Return the [X, Y] coordinate for the center point of the cell that contains the specified text.  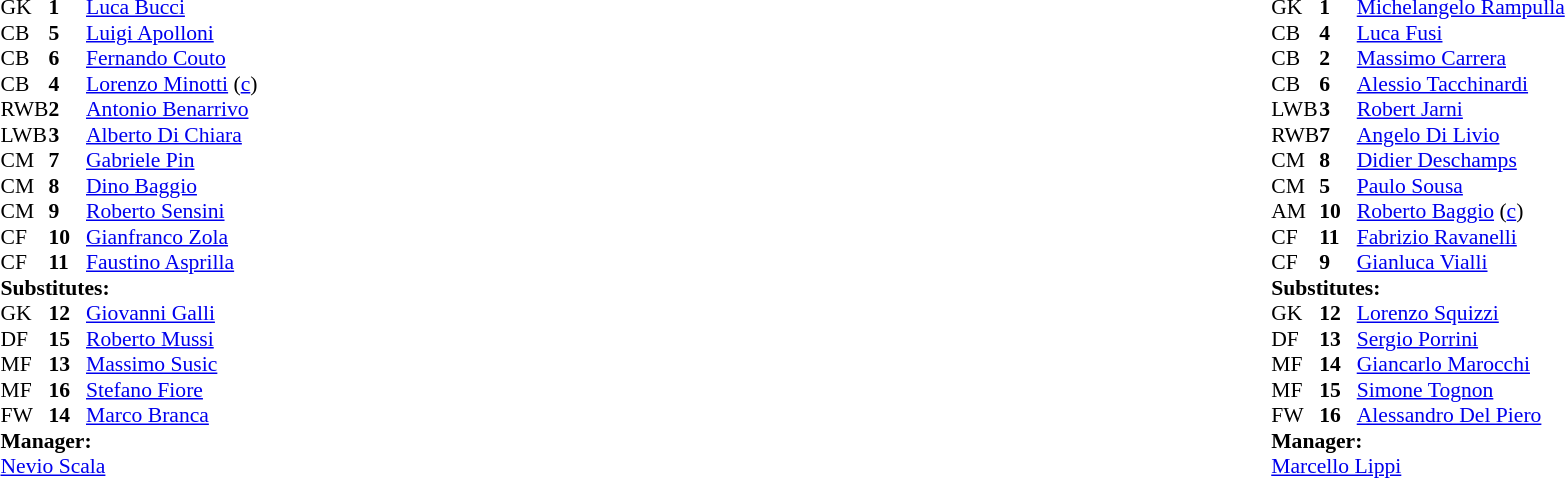
Roberto Sensini [172, 211]
Roberto Baggio (c) [1461, 211]
Luca Fusi [1461, 33]
Fernando Couto [172, 59]
Antonio Benarrivo [172, 109]
Massimo Susic [172, 365]
Dino Baggio [172, 186]
Gianfranco Zola [172, 237]
AM [1295, 211]
Gianluca Vialli [1461, 263]
Giovanni Galli [172, 313]
Faustino Asprilla [172, 263]
Paulo Sousa [1461, 186]
Gabriele Pin [172, 161]
Lorenzo Minotti (c) [172, 84]
Alessio Tacchinardi [1461, 84]
Alessandro Del Piero [1461, 415]
Alberto Di Chiara [172, 135]
Sergio Porrini [1461, 339]
Roberto Mussi [172, 339]
Didier Deschamps [1461, 161]
Robert Jarni [1461, 109]
Angelo Di Livio [1461, 135]
Marco Branca [172, 415]
Stefano Fiore [172, 390]
Fabrizio Ravanelli [1461, 237]
Simone Tognon [1461, 390]
Lorenzo Squizzi [1461, 313]
Giancarlo Marocchi [1461, 365]
Massimo Carrera [1461, 59]
Luigi Apolloni [172, 33]
